Determine the [x, y] coordinate at the center of the cell enclosing the given text.  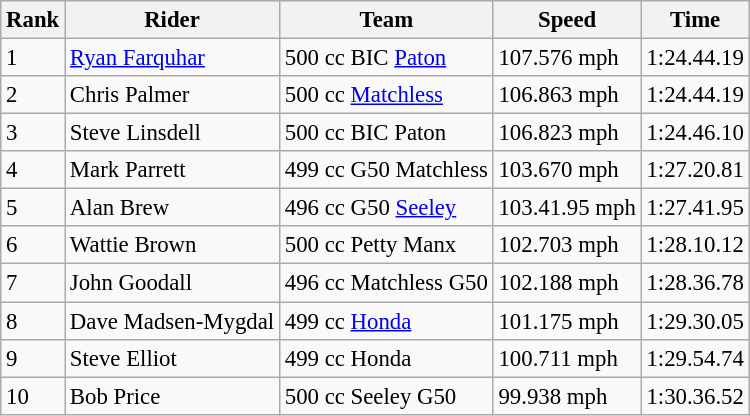
10 [33, 396]
1:27.41.95 [695, 208]
103.670 mph [567, 170]
500 cc Matchless [386, 95]
2 [33, 95]
Team [386, 20]
Time [695, 20]
Wattie Brown [172, 245]
102.703 mph [567, 245]
102.188 mph [567, 283]
Dave Madsen-Mygdal [172, 321]
1:24.46.10 [695, 133]
8 [33, 321]
106.863 mph [567, 95]
500 cc Seeley G50 [386, 396]
Steve Elliot [172, 358]
106.823 mph [567, 133]
101.175 mph [567, 321]
4 [33, 170]
499 cc G50 Matchless [386, 170]
1:28.36.78 [695, 283]
1:27.20.81 [695, 170]
107.576 mph [567, 58]
Bob Price [172, 396]
500 cc Petty Manx [386, 245]
9 [33, 358]
100.711 mph [567, 358]
Steve Linsdell [172, 133]
John Goodall [172, 283]
1:29.30.05 [695, 321]
5 [33, 208]
Rank [33, 20]
Chris Palmer [172, 95]
7 [33, 283]
6 [33, 245]
1:30.36.52 [695, 396]
Ryan Farquhar [172, 58]
Rider [172, 20]
99.938 mph [567, 396]
Speed [567, 20]
1:28.10.12 [695, 245]
496 cc Matchless G50 [386, 283]
Alan Brew [172, 208]
Mark Parrett [172, 170]
496 cc G50 Seeley [386, 208]
103.41.95 mph [567, 208]
3 [33, 133]
1:29.54.74 [695, 358]
1 [33, 58]
